Scan for the cell matching the given text and deliver its [x, y] coordinate at center. 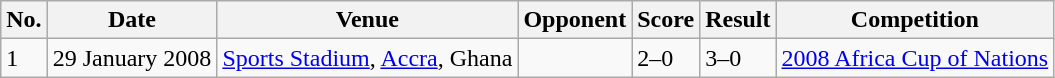
Score [666, 20]
3–0 [738, 58]
Opponent [575, 20]
Result [738, 20]
Date [132, 20]
Sports Stadium, Accra, Ghana [368, 58]
Venue [368, 20]
1 [24, 58]
2–0 [666, 58]
Competition [915, 20]
No. [24, 20]
29 January 2008 [132, 58]
2008 Africa Cup of Nations [915, 58]
